Find where the given text appears and provide that cell's center as [X, Y] coordinate. 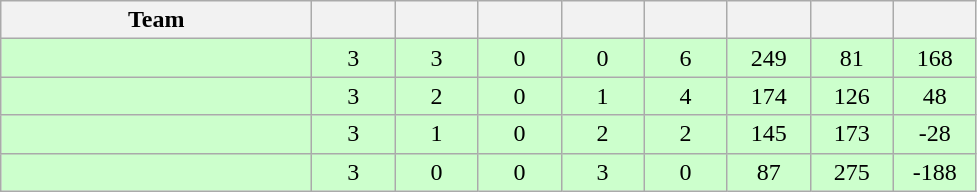
87 [768, 172]
-188 [934, 172]
Team [156, 20]
275 [852, 172]
249 [768, 58]
145 [768, 134]
168 [934, 58]
-28 [934, 134]
126 [852, 96]
81 [852, 58]
6 [686, 58]
48 [934, 96]
174 [768, 96]
173 [852, 134]
4 [686, 96]
